Return the [x, y] coordinate for the center point of the cell that contains the specified text.  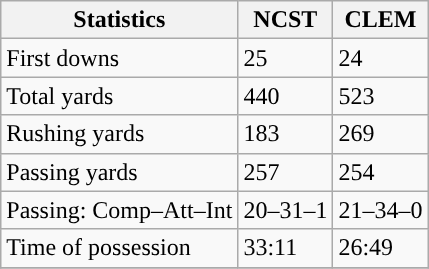
440 [286, 96]
20–31–1 [286, 210]
25 [286, 58]
24 [380, 58]
Rushing yards [120, 134]
33:11 [286, 248]
254 [380, 172]
269 [380, 134]
CLEM [380, 20]
523 [380, 96]
Passing: Comp–Att–Int [120, 210]
Total yards [120, 96]
26:49 [380, 248]
Time of possession [120, 248]
Passing yards [120, 172]
First downs [120, 58]
257 [286, 172]
183 [286, 134]
Statistics [120, 20]
NCST [286, 20]
21–34–0 [380, 210]
